Extract the (X, Y) coordinate from the center of the cell holding the provided text.  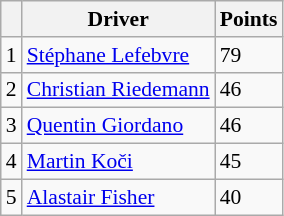
Martin Koči (118, 162)
Stéphane Lefebvre (118, 55)
45 (249, 162)
Driver (118, 19)
Points (249, 19)
5 (12, 197)
79 (249, 55)
4 (12, 162)
2 (12, 90)
Christian Riedemann (118, 90)
Quentin Giordano (118, 126)
Alastair Fisher (118, 197)
3 (12, 126)
1 (12, 55)
40 (249, 197)
